For the text-containing cell, return its midpoint in [x, y] coordinate format. 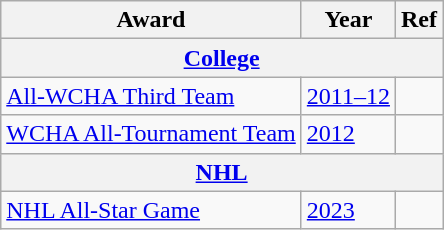
2012 [348, 134]
WCHA All-Tournament Team [152, 134]
College [222, 58]
2023 [348, 210]
All-WCHA Third Team [152, 96]
Ref [418, 20]
NHL All-Star Game [152, 210]
2011–12 [348, 96]
Award [152, 20]
NHL [222, 172]
Year [348, 20]
